Scan for the cell matching the given text and deliver its (x, y) coordinate at center. 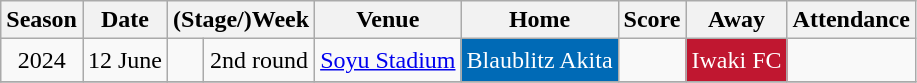
Soyu Stadium (388, 60)
Iwaki FC (736, 60)
Season (42, 20)
Blaublitz Akita (540, 60)
Date (124, 20)
(Stage/)Week (242, 20)
Home (540, 20)
Score (652, 20)
12 June (124, 60)
Venue (388, 20)
Attendance (851, 20)
2024 (42, 60)
2nd round (258, 60)
Away (736, 20)
